Extract the [X, Y] coordinate from the center of the cell holding the provided text.  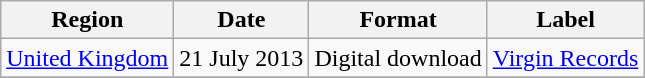
United Kingdom [88, 58]
Virgin Records [565, 58]
Region [88, 20]
Date [242, 20]
Format [398, 20]
Digital download [398, 58]
21 July 2013 [242, 58]
Label [565, 20]
